Scan for the cell matching the given text and deliver its [X, Y] coordinate at center. 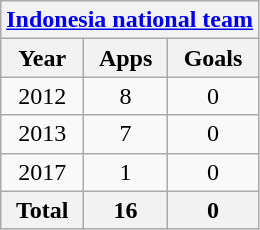
1 [126, 172]
2013 [42, 134]
Goals [214, 58]
Year [42, 58]
16 [126, 210]
2012 [42, 96]
Apps [126, 58]
8 [126, 96]
7 [126, 134]
2017 [42, 172]
Indonesia national team [130, 20]
Total [42, 210]
